Scan for the cell matching the given text and deliver its [X, Y] coordinate at center. 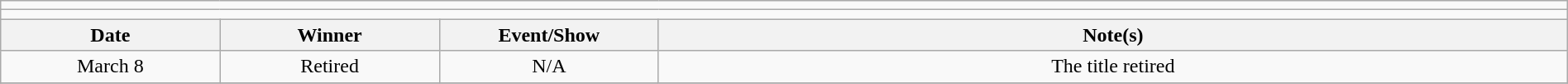
Date [111, 35]
Retired [329, 67]
Event/Show [549, 35]
Winner [329, 35]
The title retired [1113, 67]
Note(s) [1113, 35]
N/A [549, 67]
March 8 [111, 67]
